From the cell containing the given text, extract its center point as (X, Y) coordinate. 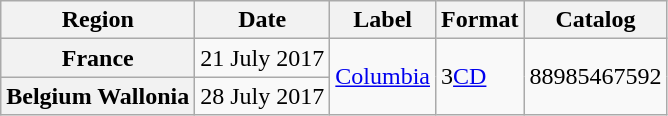
88985467592 (596, 77)
Format (480, 20)
Columbia (383, 77)
Label (383, 20)
Belgium Wallonia (98, 96)
3CD (480, 77)
28 July 2017 (262, 96)
Catalog (596, 20)
21 July 2017 (262, 58)
France (98, 58)
Region (98, 20)
Date (262, 20)
